Extract the (x, y) coordinate from the center of the cell holding the provided text.  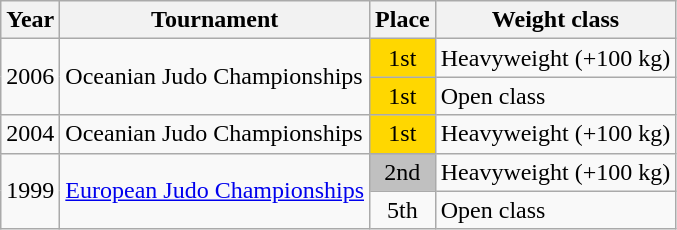
Weight class (556, 20)
Tournament (215, 20)
Place (403, 20)
2nd (403, 172)
Year (30, 20)
European Judo Championships (215, 191)
5th (403, 210)
2006 (30, 77)
2004 (30, 134)
1999 (30, 191)
